Return the (x, y) coordinate for the center point of the cell that contains the specified text.  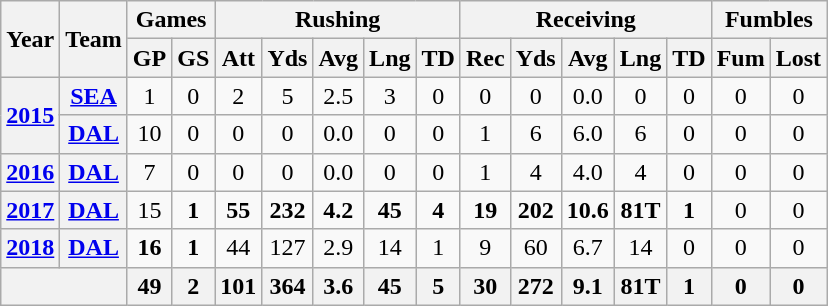
Receiving (586, 20)
GP (149, 58)
232 (288, 210)
Team (94, 39)
16 (149, 248)
Year (30, 39)
Rec (485, 58)
Rushing (338, 20)
2017 (30, 210)
49 (149, 286)
44 (238, 248)
3 (390, 96)
10 (149, 134)
7 (149, 172)
55 (238, 210)
272 (536, 286)
2.9 (338, 248)
364 (288, 286)
Fumbles (768, 20)
3.6 (338, 286)
4.0 (588, 172)
SEA (94, 96)
6.0 (588, 134)
6.7 (588, 248)
4.2 (338, 210)
2016 (30, 172)
2.5 (338, 96)
9.1 (588, 286)
19 (485, 210)
Fum (740, 58)
Att (238, 58)
10.6 (588, 210)
2015 (30, 115)
127 (288, 248)
60 (536, 248)
101 (238, 286)
2018 (30, 248)
9 (485, 248)
GS (194, 58)
15 (149, 210)
202 (536, 210)
Games (170, 20)
30 (485, 286)
Lost (798, 58)
